Scan for the cell matching the given text and deliver its (X, Y) coordinate at center. 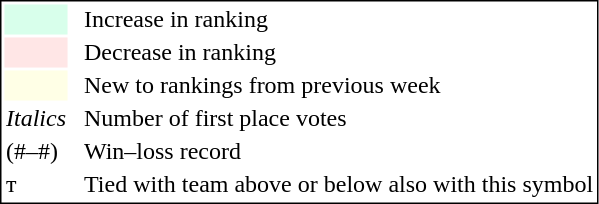
т (36, 185)
Tied with team above or below also with this symbol (338, 185)
New to rankings from previous week (338, 85)
Decrease in ranking (338, 53)
Number of first place votes (338, 119)
Italics (36, 119)
Win–loss record (338, 151)
Increase in ranking (338, 19)
(#–#) (36, 151)
